Detect which cell encompasses the target text, then output its [x, y] center coordinate. 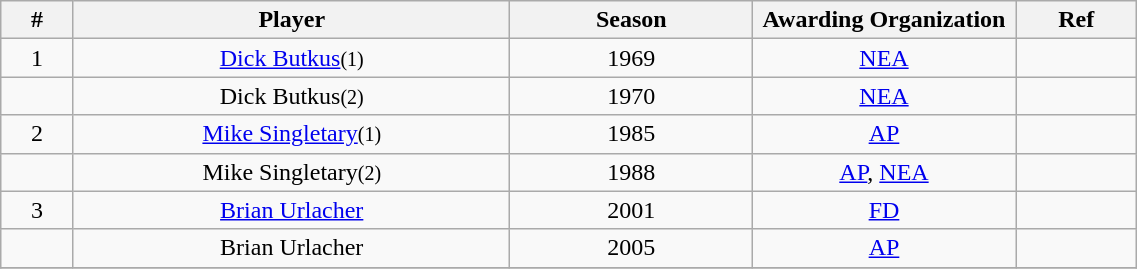
Awarding Organization [884, 20]
1969 [631, 58]
1 [38, 58]
Ref [1076, 20]
1970 [631, 96]
2 [38, 134]
FD [884, 210]
# [38, 20]
Player [291, 20]
1988 [631, 172]
AP, NEA [884, 172]
2005 [631, 248]
3 [38, 210]
Dick Butkus(2) [291, 96]
2001 [631, 210]
Mike Singletary(1) [291, 134]
Dick Butkus(1) [291, 58]
1985 [631, 134]
Mike Singletary(2) [291, 172]
Season [631, 20]
